From the cell containing the given text, extract its center point as [x, y] coordinate. 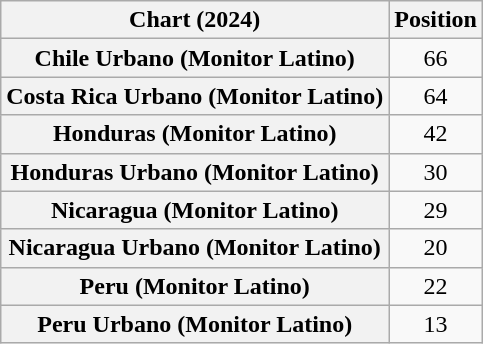
22 [436, 286]
Honduras Urbano (Monitor Latino) [195, 172]
66 [436, 58]
Peru (Monitor Latino) [195, 286]
13 [436, 324]
Nicaragua (Monitor Latino) [195, 210]
Nicaragua Urbano (Monitor Latino) [195, 248]
30 [436, 172]
64 [436, 96]
Honduras (Monitor Latino) [195, 134]
Peru Urbano (Monitor Latino) [195, 324]
Chart (2024) [195, 20]
Costa Rica Urbano (Monitor Latino) [195, 96]
29 [436, 210]
Position [436, 20]
Chile Urbano (Monitor Latino) [195, 58]
42 [436, 134]
20 [436, 248]
